For the text-containing cell, return its midpoint in (X, Y) coordinate format. 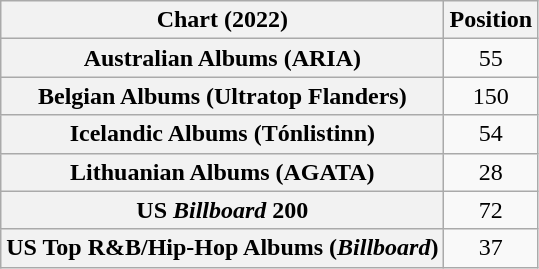
72 (491, 210)
55 (491, 58)
150 (491, 96)
28 (491, 172)
Australian Albums (ARIA) (222, 58)
37 (491, 248)
54 (491, 134)
Chart (2022) (222, 20)
Position (491, 20)
Belgian Albums (Ultratop Flanders) (222, 96)
US Top R&B/Hip-Hop Albums (Billboard) (222, 248)
US Billboard 200 (222, 210)
Icelandic Albums (Tónlistinn) (222, 134)
Lithuanian Albums (AGATA) (222, 172)
